Locate the cell with the specified text and output its (x, y) center coordinate. 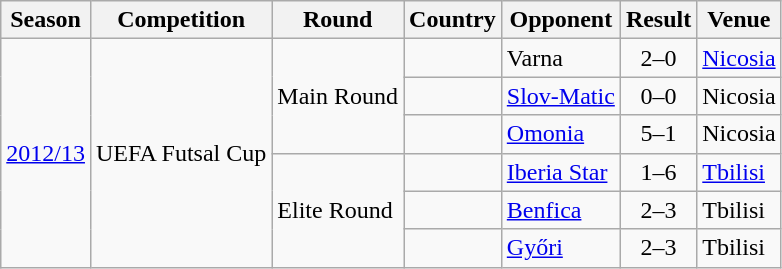
Round (338, 20)
Result (658, 20)
0–0 (658, 96)
Country (453, 20)
2–0 (658, 58)
Main Round (338, 96)
Iberia Star (560, 172)
Opponent (560, 20)
Győri (560, 248)
1–6 (658, 172)
Elite Round (338, 210)
2012/13 (46, 153)
5–1 (658, 134)
Competition (180, 20)
Venue (739, 20)
Season (46, 20)
Varna (560, 58)
Slov-Matic (560, 96)
Benfica (560, 210)
Omonia (560, 134)
UEFA Futsal Cup (180, 153)
